Find where the given text appears and provide that cell's center as [x, y] coordinate. 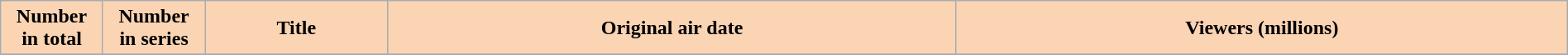
Numberin total [52, 28]
Original air date [672, 28]
Title [296, 28]
Numberin series [154, 28]
Viewers (millions) [1262, 28]
